Output the (x, y) coordinate of the center of the cell containing the given text.  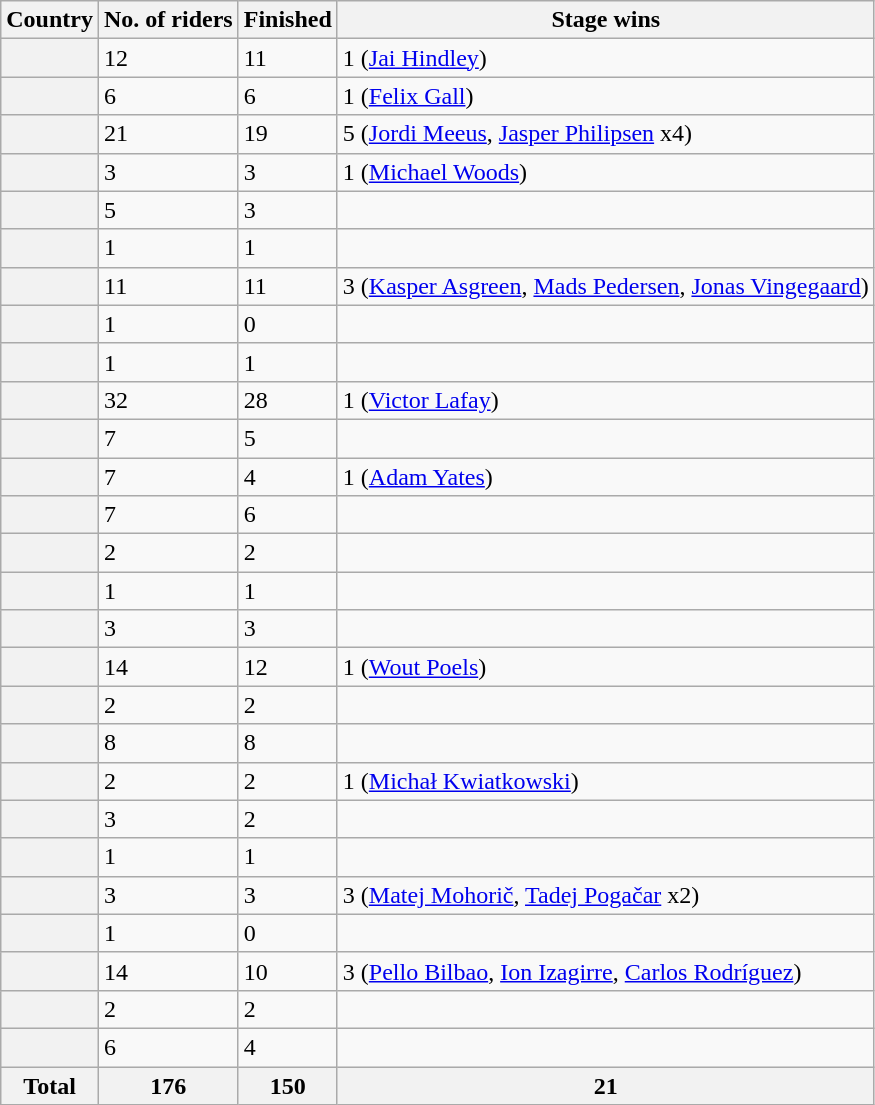
1 (Jai Hindley) (606, 58)
1 (Felix Gall) (606, 96)
Stage wins (606, 20)
10 (288, 971)
1 (Michał Kwiatkowski) (606, 781)
1 (Michael Woods) (606, 172)
150 (288, 1085)
3 (Kasper Asgreen, Mads Pedersen, Jonas Vingegaard) (606, 286)
1 (Adam Yates) (606, 477)
5 (Jordi Meeus, Jasper Philipsen x4) (606, 134)
28 (288, 400)
32 (168, 400)
3 (Pello Bilbao, Ion Izagirre, Carlos Rodríguez) (606, 971)
19 (288, 134)
No. of riders (168, 20)
176 (168, 1085)
Country (50, 20)
1 (Victor Lafay) (606, 400)
1 (Wout Poels) (606, 667)
Finished (288, 20)
Total (50, 1085)
3 (Matej Mohorič, Tadej Pogačar x2) (606, 895)
